Detect which cell encompasses the target text, then output its (x, y) center coordinate. 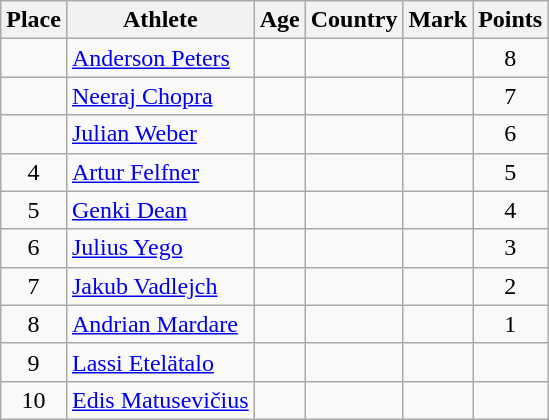
Age (280, 20)
Points (510, 20)
Jakub Vadlejch (160, 286)
Edis Matusevičius (160, 400)
3 (510, 248)
9 (34, 362)
1 (510, 324)
Julius Yego (160, 248)
Anderson Peters (160, 58)
Andrian Mardare (160, 324)
Lassi Etelätalo (160, 362)
Genki Dean (160, 210)
Julian Weber (160, 134)
Mark (438, 20)
Athlete (160, 20)
Place (34, 20)
Country (354, 20)
Artur Felfner (160, 172)
10 (34, 400)
2 (510, 286)
Neeraj Chopra (160, 96)
